Output the (x, y) coordinate of the center of the cell containing the given text.  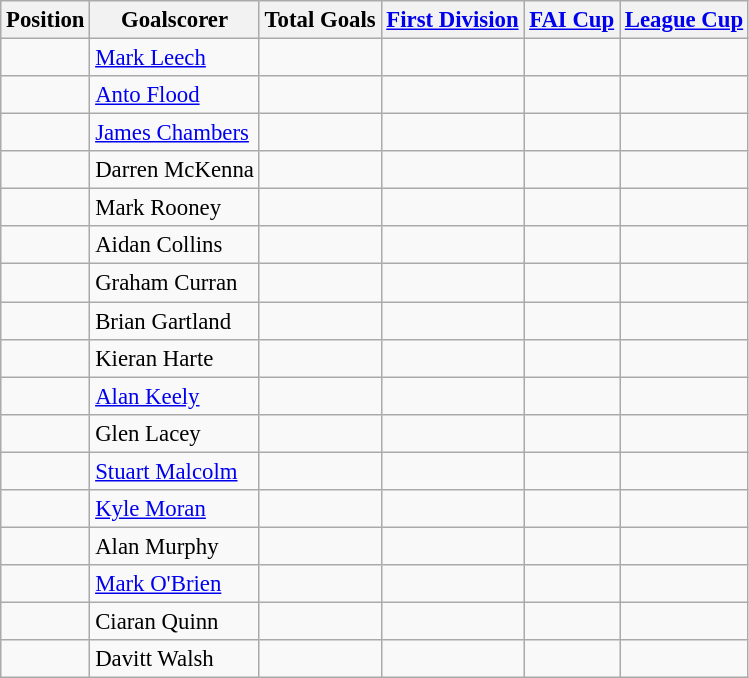
Mark Leech (174, 58)
Kyle Moran (174, 509)
Stuart Malcolm (174, 471)
League Cup (684, 20)
Graham Curran (174, 283)
Brian Gartland (174, 321)
Total Goals (320, 20)
Davitt Walsh (174, 659)
Darren McKenna (174, 170)
Kieran Harte (174, 358)
Position (46, 20)
Glen Lacey (174, 433)
FAI Cup (572, 20)
Aidan Collins (174, 245)
Mark Rooney (174, 208)
Mark O'Brien (174, 584)
Ciaran Quinn (174, 621)
First Division (452, 20)
Alan Keely (174, 396)
Anto Flood (174, 95)
James Chambers (174, 133)
Alan Murphy (174, 546)
Goalscorer (174, 20)
